Find where the given text appears and provide that cell's center as [x, y] coordinate. 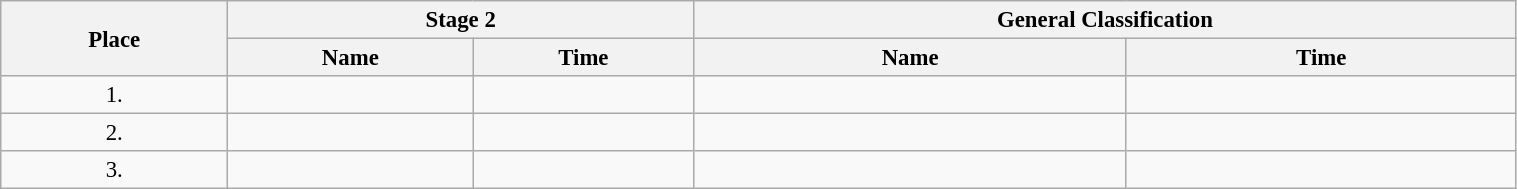
Place [114, 38]
2. [114, 133]
General Classification [1105, 20]
Stage 2 [461, 20]
1. [114, 95]
3. [114, 170]
